Return (x, y) of the center of cell containing provided text 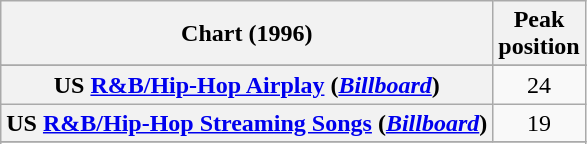
24 (539, 85)
Peakposition (539, 34)
US R&B/Hip-Hop Airplay (Billboard) (247, 85)
US R&B/Hip-Hop Streaming Songs (Billboard) (247, 123)
Chart (1996) (247, 34)
19 (539, 123)
